Determine the (X, Y) coordinate at the center of the cell enclosing the given text.  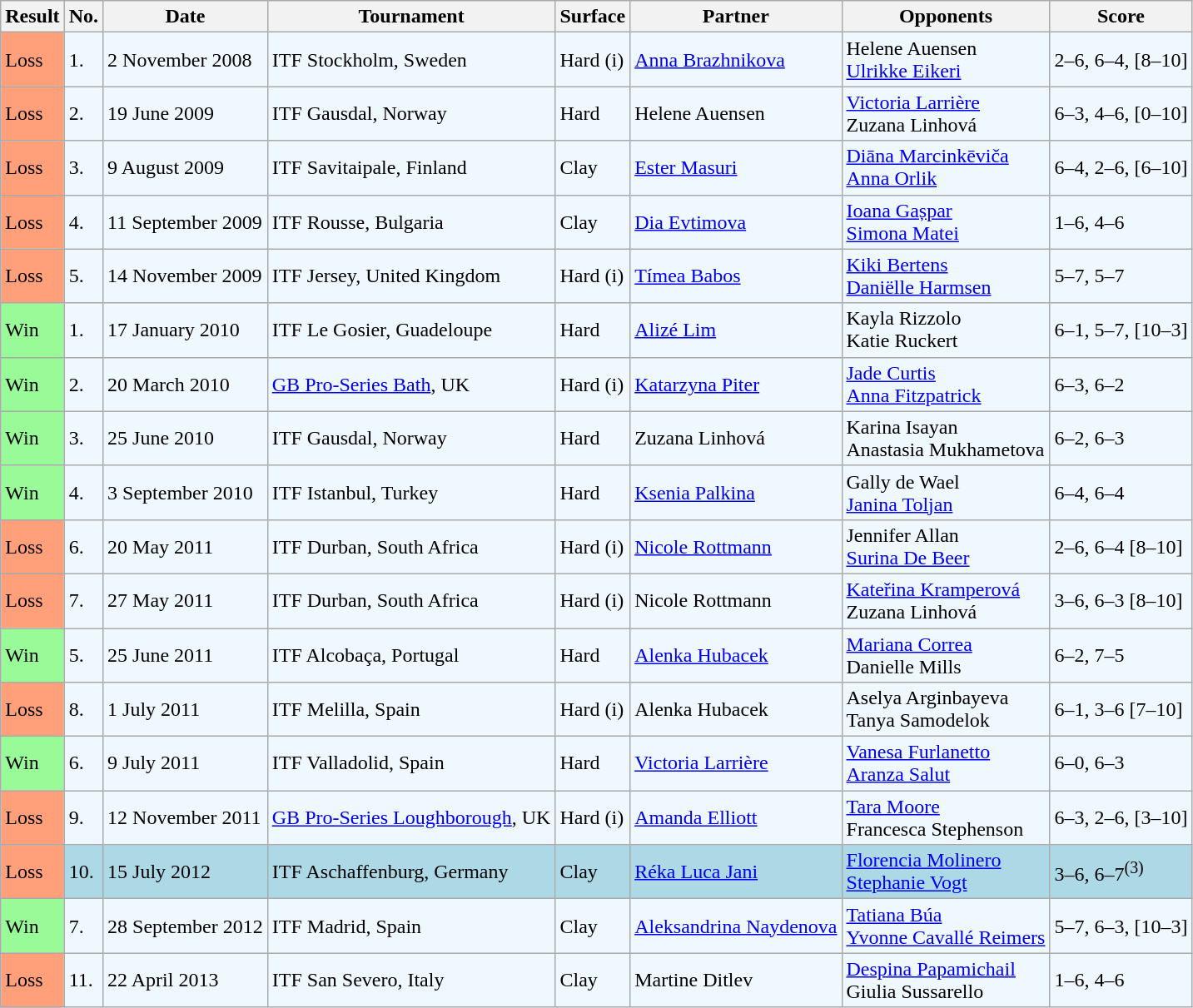
11 September 2009 (186, 221)
Kiki Bertens Daniëlle Harmsen (946, 276)
3 September 2010 (186, 493)
19 June 2009 (186, 113)
2–6, 6–4, [8–10] (1121, 60)
22 April 2013 (186, 981)
No. (83, 17)
ITF Rousse, Bulgaria (411, 221)
Date (186, 17)
Florencia Molinero Stephanie Vogt (946, 872)
Jade Curtis Anna Fitzpatrick (946, 385)
6–3, 2–6, [3–10] (1121, 817)
28 September 2012 (186, 926)
6–2, 7–5 (1121, 654)
Score (1121, 17)
5–7, 5–7 (1121, 276)
9. (83, 817)
ITF Stockholm, Sweden (411, 60)
Diāna Marcinkēviča Anna Orlik (946, 168)
GB Pro-Series Bath, UK (411, 385)
6–3, 4–6, [0–10] (1121, 113)
ITF Jersey, United Kingdom (411, 276)
Katarzyna Piter (736, 385)
Amanda Elliott (736, 817)
Victoria Larrière (736, 764)
Kayla Rizzolo Katie Ruckert (946, 330)
Mariana Correa Danielle Mills (946, 654)
ITF Le Gosier, Guadeloupe (411, 330)
3–6, 6–7(3) (1121, 872)
Anna Brazhnikova (736, 60)
ITF San Severo, Italy (411, 981)
12 November 2011 (186, 817)
Despina Papamichail Giulia Sussarello (946, 981)
Result (32, 17)
15 July 2012 (186, 872)
Victoria Larrière Zuzana Linhová (946, 113)
GB Pro-Series Loughborough, UK (411, 817)
ITF Istanbul, Turkey (411, 493)
ITF Aschaffenburg, Germany (411, 872)
Tímea Babos (736, 276)
1 July 2011 (186, 709)
Helene Auensen (736, 113)
6–2, 6–3 (1121, 438)
6–4, 2–6, [6–10] (1121, 168)
27 May 2011 (186, 601)
Ksenia Palkina (736, 493)
Kateřina Kramperová Zuzana Linhová (946, 601)
6–1, 3–6 [7–10] (1121, 709)
Helene Auensen Ulrikke Eikeri (946, 60)
6–3, 6–2 (1121, 385)
Alizé Lim (736, 330)
Martine Ditlev (736, 981)
Aselya Arginbayeva Tanya Samodelok (946, 709)
20 March 2010 (186, 385)
10. (83, 872)
ITF Melilla, Spain (411, 709)
Gally de Wael Janina Toljan (946, 493)
5–7, 6–3, [10–3] (1121, 926)
25 June 2011 (186, 654)
Ester Masuri (736, 168)
9 August 2009 (186, 168)
Réka Luca Jani (736, 872)
14 November 2009 (186, 276)
ITF Valladolid, Spain (411, 764)
Ioana Gașpar Simona Matei (946, 221)
6–1, 5–7, [10–3] (1121, 330)
Tatiana Búa Yvonne Cavallé Reimers (946, 926)
Opponents (946, 17)
Aleksandrina Naydenova (736, 926)
8. (83, 709)
2 November 2008 (186, 60)
Vanesa Furlanetto Aranza Salut (946, 764)
Zuzana Linhová (736, 438)
Tara Moore Francesca Stephenson (946, 817)
9 July 2011 (186, 764)
Dia Evtimova (736, 221)
11. (83, 981)
Karina Isayan Anastasia Mukhametova (946, 438)
Partner (736, 17)
Tournament (411, 17)
ITF Savitaipale, Finland (411, 168)
ITF Madrid, Spain (411, 926)
6–0, 6–3 (1121, 764)
17 January 2010 (186, 330)
25 June 2010 (186, 438)
6–4, 6–4 (1121, 493)
2–6, 6–4 [8–10] (1121, 546)
Surface (593, 17)
3–6, 6–3 [8–10] (1121, 601)
Jennifer Allan Surina De Beer (946, 546)
ITF Alcobaça, Portugal (411, 654)
20 May 2011 (186, 546)
